Return the [x, y] coordinate for the center point of the cell that contains the specified text.  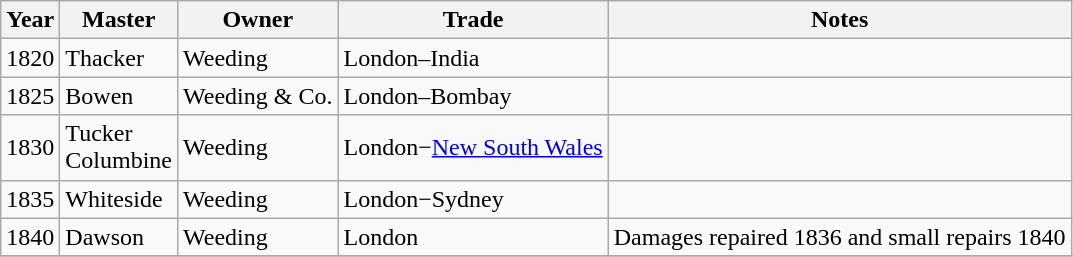
Thacker [119, 58]
London−Sydney [473, 199]
1820 [30, 58]
Dawson [119, 237]
TuckerColumbine [119, 148]
Owner [258, 20]
Year [30, 20]
1825 [30, 96]
Weeding & Co. [258, 96]
Damages repaired 1836 and small repairs 1840 [840, 237]
Master [119, 20]
London–Bombay [473, 96]
Notes [840, 20]
1840 [30, 237]
London−New South Wales [473, 148]
Whiteside [119, 199]
1830 [30, 148]
1835 [30, 199]
London–India [473, 58]
London [473, 237]
Bowen [119, 96]
Trade [473, 20]
